Search for the cell housing the specified text and yield its (x, y) center coordinate. 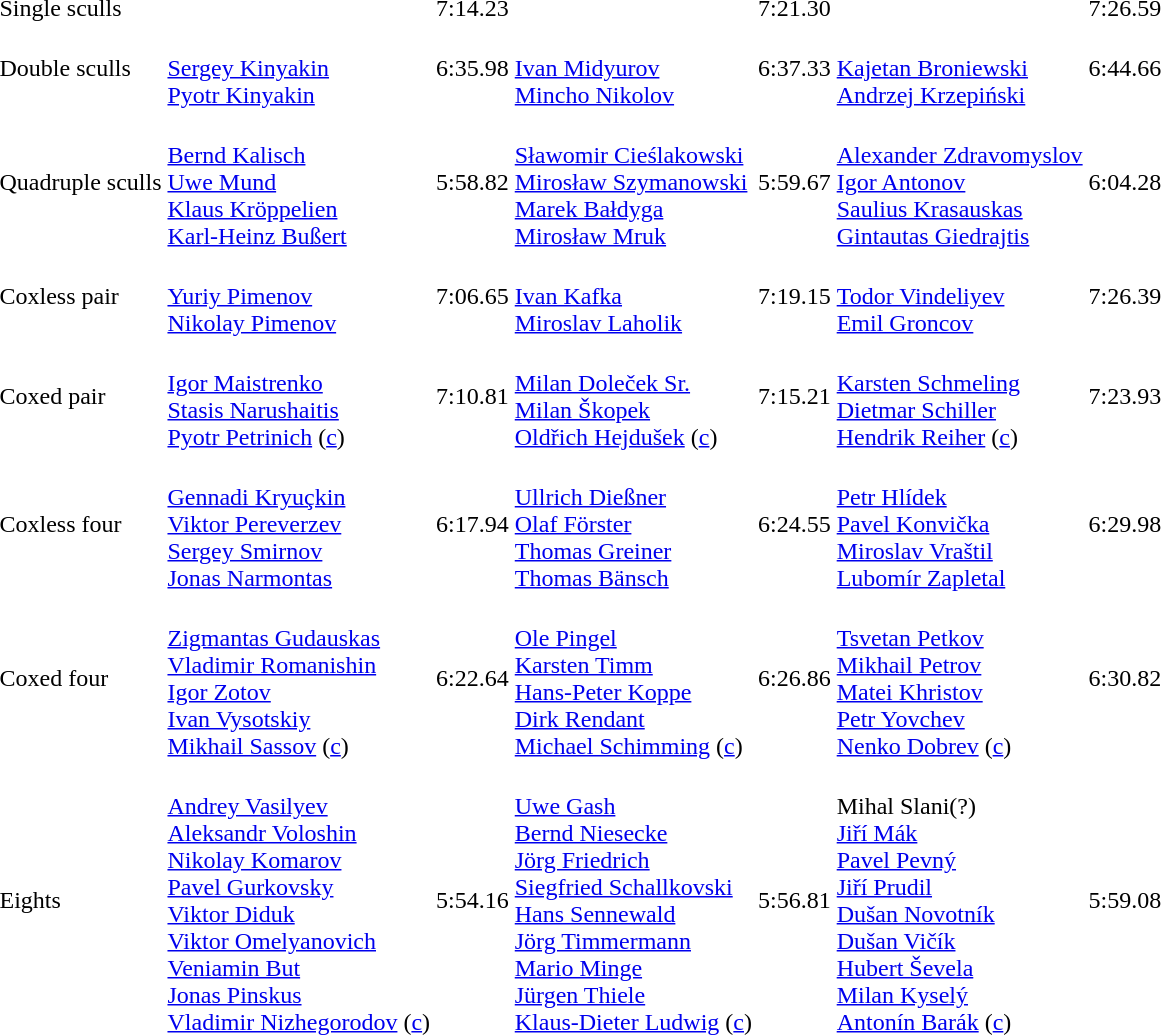
6:35.98 (473, 68)
Sławomir CieślakowskiMirosław SzymanowskiMarek BałdygaMirosław Mruk (633, 182)
5:58.82 (473, 182)
6:37.33 (795, 68)
Kajetan BroniewskiAndrzej Krzepiński (960, 68)
Zigmantas GudauskasVladimir RomanishinIgor ZotovIvan VysotskiyMikhail Sassov (c) (299, 678)
7:15.21 (795, 396)
Tsvetan PetkovMikhail PetrovMatei KhristovPetr YovchevNenko Dobrev (c) (960, 678)
7:10.81 (473, 396)
5:59.67 (795, 182)
6:17.94 (473, 524)
6:22.64 (473, 678)
Bernd KalischUwe MundKlaus KröppelienKarl-Heinz Bußert (299, 182)
Ullrich DießnerOlaf FörsterThomas GreinerThomas Bänsch (633, 524)
Yuriy PimenovNikolay Pimenov (299, 296)
Karsten SchmelingDietmar SchillerHendrik Reiher (c) (960, 396)
Alexander ZdravomyslovIgor AntonovSaulius KrasauskasGintautas Giedrajtis (960, 182)
7:06.65 (473, 296)
Todor VindeliyevEmil Groncov (960, 296)
Gennadi KryuçkinViktor PereverzevSergey SmirnovJonas Narmontas (299, 524)
7:19.15 (795, 296)
6:24.55 (795, 524)
Milan Doleček Sr.Milan ŠkopekOldřich Hejdušek (c) (633, 396)
6:26.86 (795, 678)
Petr HlídekPavel KonvičkaMiroslav VraštilLubomír Zapletal (960, 524)
Ivan KafkaMiroslav Laholik (633, 296)
Igor MaistrenkoStasis NarushaitisPyotr Petrinich (c) (299, 396)
Ivan MidyurovMincho Nikolov (633, 68)
Ole PingelKarsten TimmHans-Peter KoppeDirk RendantMichael Schimming (c) (633, 678)
Sergey KinyakinPyotr Kinyakin (299, 68)
